Determine the [x, y] coordinate at the center of the cell enclosing the given text.  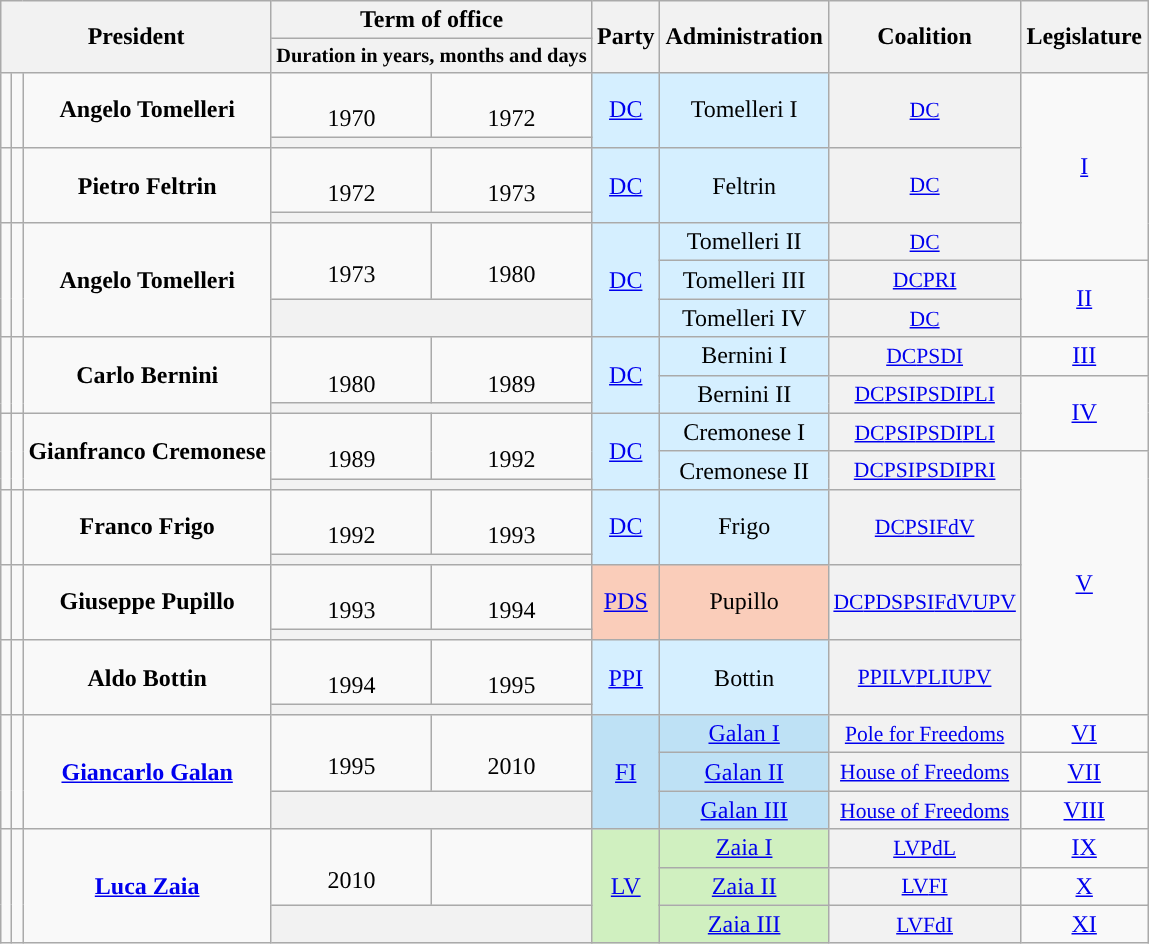
III [1084, 356]
Cremonese I [744, 432]
IX [1084, 848]
FI [626, 772]
IV [1084, 413]
Pole for Freedoms [924, 734]
Term of office [431, 20]
I [1084, 166]
Bernini I [744, 356]
DCPSDI [924, 356]
DCPDSPSIFdVUPV [924, 602]
Luca Zaia [148, 886]
VII [1084, 772]
X [1084, 886]
DCPSIFdV [924, 526]
Bottin [744, 678]
Coalition [924, 37]
PPI [626, 678]
VIII [1084, 810]
V [1084, 583]
VI [1084, 734]
Galan II [744, 772]
Duration in years, months and days [431, 56]
Giuseppe Pupillo [148, 602]
Tomelleri II [744, 242]
Frigo [744, 526]
Tomelleri I [744, 110]
PDS [626, 602]
Giancarlo Galan [148, 772]
Franco Frigo [148, 526]
Pietro Feltrin [148, 186]
Party [626, 37]
LVPdL [924, 848]
Galan I [744, 734]
Tomelleri IV [744, 318]
Gianfranco Cremonese [148, 451]
Administration [744, 37]
XI [1084, 924]
Tomelleri III [744, 280]
Galan III [744, 810]
Cremonese II [744, 470]
Carlo Bernini [148, 375]
Legislature [1084, 37]
Aldo Bottin [148, 678]
Bernini II [744, 394]
Zaia II [744, 886]
II [1084, 299]
LVFdI [924, 924]
DCPSIPSDIPRI [924, 470]
Zaia I [744, 848]
PPILVPLIUPV [924, 678]
DCPRI [924, 280]
1970 [351, 104]
LV [626, 886]
Pupillo [744, 602]
Feltrin [744, 186]
Zaia III [744, 924]
President [136, 37]
LVFI [924, 886]
